Identify which cell holds the provided text, then report its (X, Y) central coordinate. 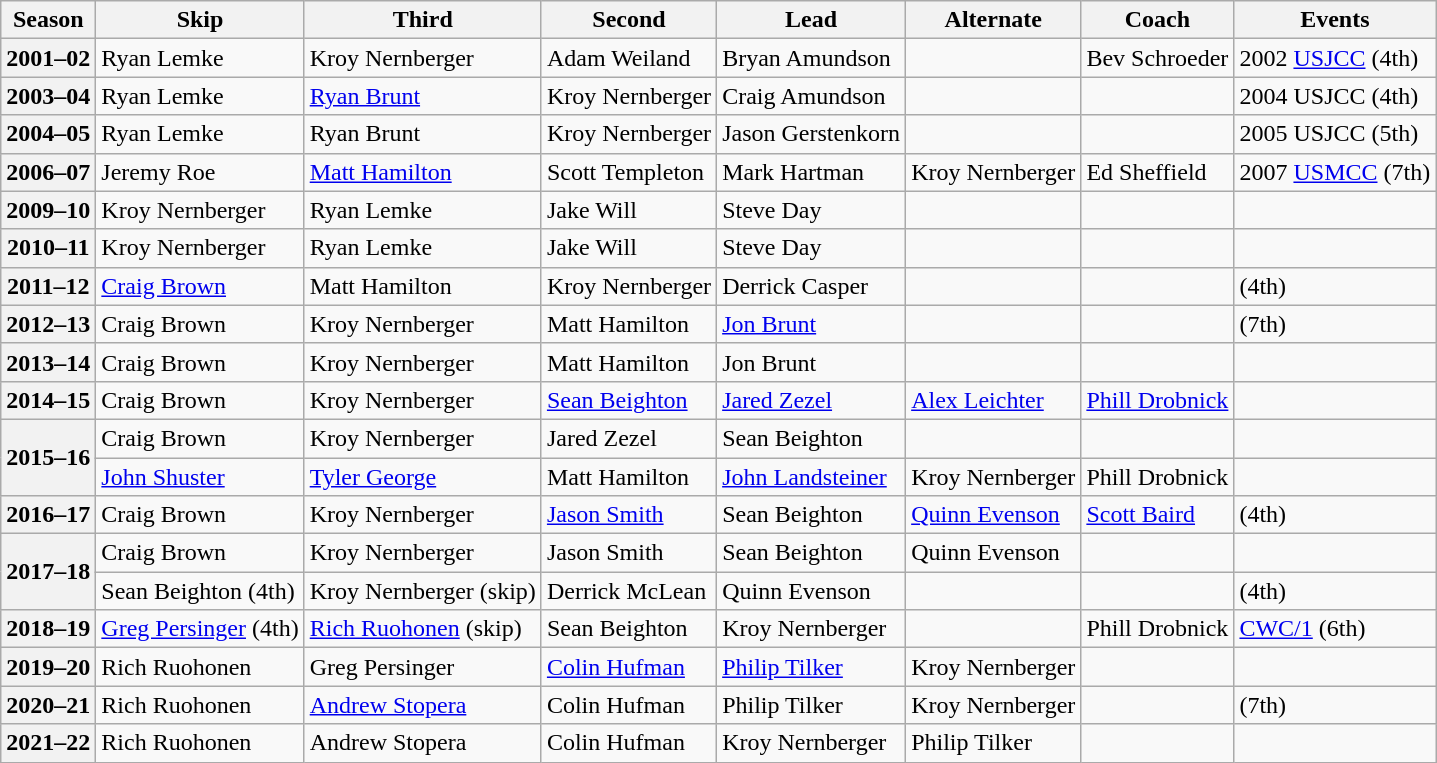
2017–18 (48, 572)
Coach (1158, 20)
2007 USMCC (7th) (1335, 172)
Scott Baird (1158, 515)
Season (48, 20)
Derrick McLean (628, 591)
Greg Persinger (422, 667)
Greg Persinger (4th) (200, 629)
2002 USJCC (4th) (1335, 58)
Second (628, 20)
2004–05 (48, 134)
Sean Beighton (4th) (200, 591)
2012–13 (48, 324)
Derrick Casper (812, 286)
Bryan Amundson (812, 58)
Craig Amundson (812, 96)
2015–16 (48, 457)
2021–22 (48, 743)
John Shuster (200, 477)
Adam Weiland (628, 58)
2019–20 (48, 667)
2009–10 (48, 210)
2020–21 (48, 705)
2006–07 (48, 172)
2004 USJCC (4th) (1335, 96)
2016–17 (48, 515)
Third (422, 20)
2003–04 (48, 96)
2014–15 (48, 400)
Jason Gerstenkorn (812, 134)
2001–02 (48, 58)
Events (1335, 20)
CWC/1 (6th) (1335, 629)
Kroy Nernberger (skip) (422, 591)
2018–19 (48, 629)
Rich Ruohonen (skip) (422, 629)
Bev Schroeder (1158, 58)
Ed Sheffield (1158, 172)
Jeremy Roe (200, 172)
2011–12 (48, 286)
Alex Leichter (994, 400)
2013–14 (48, 362)
Skip (200, 20)
Tyler George (422, 477)
Alternate (994, 20)
Scott Templeton (628, 172)
Lead (812, 20)
John Landsteiner (812, 477)
2005 USJCC (5th) (1335, 134)
2010–11 (48, 248)
Mark Hartman (812, 172)
